Determine the (X, Y) coordinate at the center of the cell enclosing the given text.  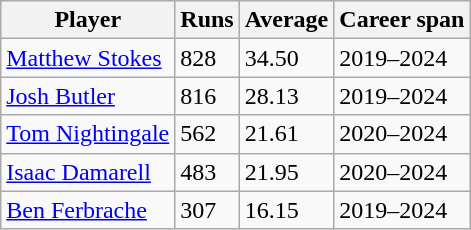
Isaac Damarell (88, 172)
28.13 (286, 96)
Tom Nightingale (88, 134)
483 (207, 172)
34.50 (286, 58)
21.95 (286, 172)
816 (207, 96)
Player (88, 20)
Ben Ferbrache (88, 210)
Average (286, 20)
Matthew Stokes (88, 58)
16.15 (286, 210)
Runs (207, 20)
21.61 (286, 134)
307 (207, 210)
Career span (402, 20)
828 (207, 58)
Josh Butler (88, 96)
562 (207, 134)
